Extract the (x, y) coordinate from the center of the cell holding the provided text.  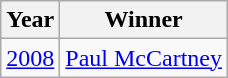
Winner (144, 20)
2008 (30, 58)
Paul McCartney (144, 58)
Year (30, 20)
